Determine the [X, Y] coordinate at the center of the cell enclosing the given text.  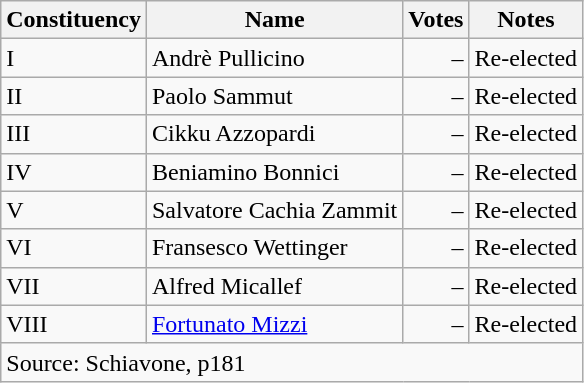
Source: Schiavone, p181 [292, 362]
Name [274, 20]
Fransesco Wettinger [274, 248]
VII [74, 286]
IV [74, 172]
I [74, 58]
Cikku Azzopardi [274, 134]
Fortunato Mizzi [274, 324]
Notes [526, 20]
Beniamino Bonnici [274, 172]
Alfred Micallef [274, 286]
Paolo Sammut [274, 96]
VIII [74, 324]
Constituency [74, 20]
VI [74, 248]
V [74, 210]
II [74, 96]
III [74, 134]
Salvatore Cachia Zammit [274, 210]
Votes [436, 20]
Andrè Pullicino [274, 58]
